Locate the cell with the specified text and output its [x, y] center coordinate. 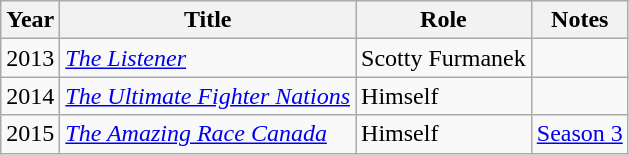
The Listener [208, 58]
Role [444, 20]
2015 [30, 134]
Notes [580, 20]
The Amazing Race Canada [208, 134]
Season 3 [580, 134]
Title [208, 20]
2014 [30, 96]
Year [30, 20]
2013 [30, 58]
The Ultimate Fighter Nations [208, 96]
Scotty Furmanek [444, 58]
